Identify which cell holds the provided text, then report its (X, Y) central coordinate. 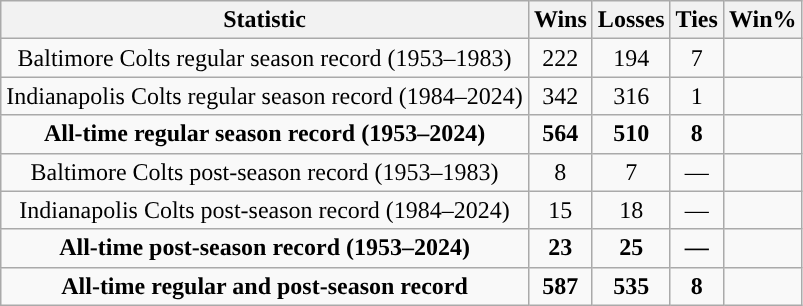
510 (631, 134)
587 (560, 286)
Losses (631, 20)
564 (560, 134)
Statistic (265, 20)
25 (631, 248)
Baltimore Colts regular season record (1953–1983) (265, 58)
18 (631, 210)
Baltimore Colts post-season record (1953–1983) (265, 172)
1 (696, 96)
342 (560, 96)
316 (631, 96)
Wins (560, 20)
All-time regular season record (1953–2024) (265, 134)
All-time regular and post-season record (265, 286)
Win% (762, 20)
194 (631, 58)
All-time post-season record (1953–2024) (265, 248)
Ties (696, 20)
Indianapolis Colts post-season record (1984–2024) (265, 210)
535 (631, 286)
15 (560, 210)
222 (560, 58)
23 (560, 248)
Indianapolis Colts regular season record (1984–2024) (265, 96)
